Identify which cell holds the provided text, then report its [X, Y] central coordinate. 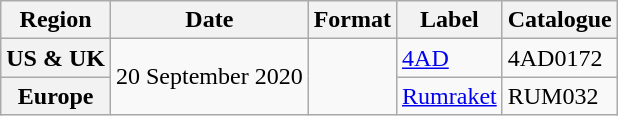
Catalogue [560, 20]
4AD [450, 58]
Date [209, 20]
US & UK [56, 58]
Label [450, 20]
20 September 2020 [209, 77]
Rumraket [450, 96]
Format [352, 20]
Region [56, 20]
RUM032 [560, 96]
4AD0172 [560, 58]
Europe [56, 96]
